Search for the cell housing the specified text and yield its [x, y] center coordinate. 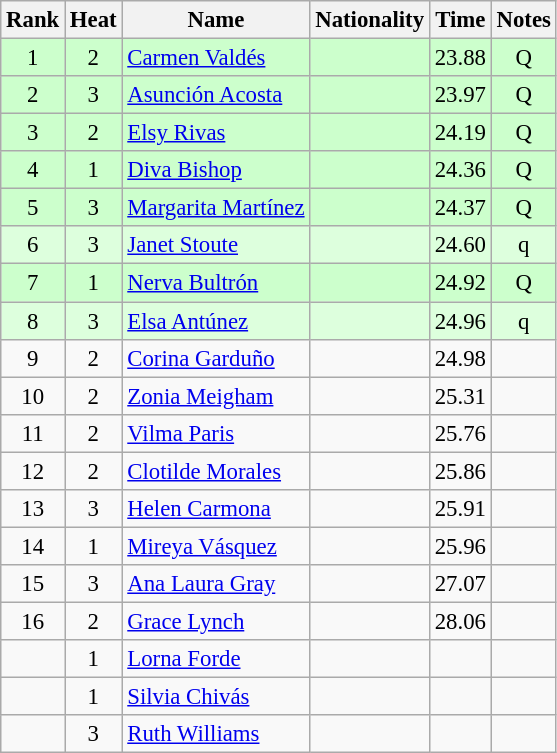
Notes [524, 20]
Ruth Williams [216, 734]
8 [33, 321]
10 [33, 396]
28.06 [460, 621]
24.36 [460, 170]
Margarita Martínez [216, 208]
Mireya Vásquez [216, 546]
Elsy Rivas [216, 133]
Nerva Bultrón [216, 283]
6 [33, 245]
24.19 [460, 133]
Ana Laura Gray [216, 584]
25.86 [460, 471]
Zonia Meigham [216, 396]
24.37 [460, 208]
24.60 [460, 245]
Heat [94, 20]
Asunción Acosta [216, 95]
24.96 [460, 321]
14 [33, 546]
Carmen Valdés [216, 58]
Elsa Antúnez [216, 321]
13 [33, 509]
12 [33, 471]
25.96 [460, 546]
16 [33, 621]
Lorna Forde [216, 659]
15 [33, 584]
Vilma Paris [216, 433]
24.98 [460, 358]
Helen Carmona [216, 509]
Corina Garduño [216, 358]
23.97 [460, 95]
Janet Stoute [216, 245]
27.07 [460, 584]
Clotilde Morales [216, 471]
25.91 [460, 509]
Name [216, 20]
Diva Bishop [216, 170]
11 [33, 433]
5 [33, 208]
Grace Lynch [216, 621]
Rank [33, 20]
25.31 [460, 396]
25.76 [460, 433]
Time [460, 20]
7 [33, 283]
4 [33, 170]
24.92 [460, 283]
Silvia Chivás [216, 697]
23.88 [460, 58]
Nationality [370, 20]
9 [33, 358]
